For the text-containing cell, return its midpoint in [X, Y] coordinate format. 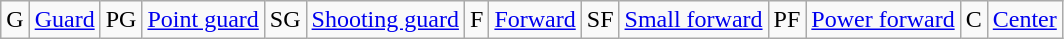
F [476, 20]
Shooting guard [385, 20]
Power forward [883, 20]
Point guard [203, 20]
Center [1024, 20]
G [15, 20]
PG [121, 20]
Guard [64, 20]
C [974, 20]
SF [600, 20]
SG [285, 20]
Small forward [694, 20]
PF [787, 20]
Forward [535, 20]
